Return (X, Y) of the center of cell containing provided text 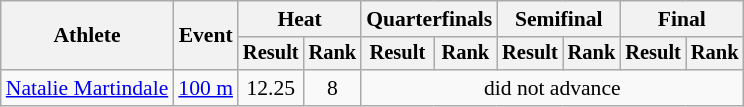
100 m (206, 88)
did not advance (552, 88)
Heat (300, 19)
Athlete (88, 36)
Quarterfinals (429, 19)
12.25 (271, 88)
Final (682, 19)
8 (333, 88)
Semifinal (558, 19)
Event (206, 36)
Natalie Martindale (88, 88)
